Return (X, Y) of the center of cell containing provided text 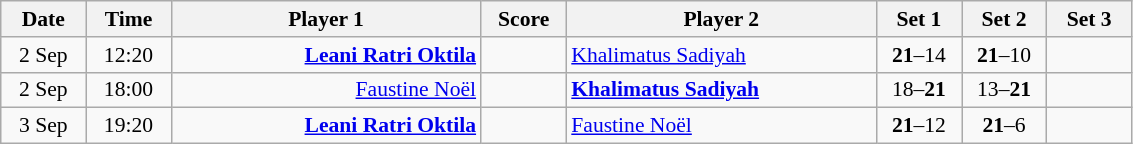
21–12 (918, 126)
Set 2 (1004, 19)
Set 1 (918, 19)
18–21 (918, 90)
21–10 (1004, 55)
Set 3 (1090, 19)
Score (524, 19)
13–21 (1004, 90)
Player 1 (326, 19)
Date (44, 19)
Player 2 (721, 19)
12:20 (128, 55)
3 Sep (44, 126)
18:00 (128, 90)
Time (128, 19)
21–14 (918, 55)
19:20 (128, 126)
21–6 (1004, 126)
